Detect which cell encompasses the target text, then output its (x, y) center coordinate. 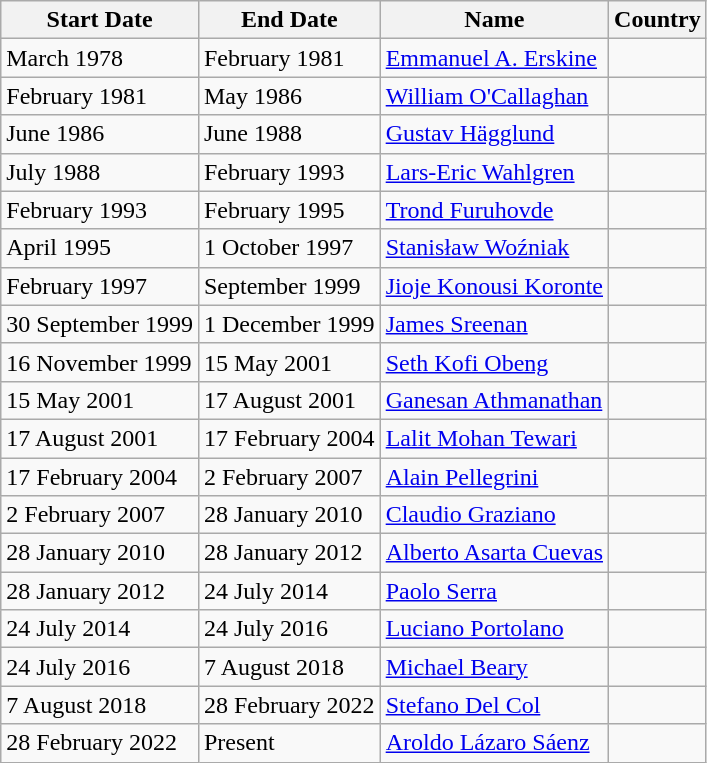
Aroldo Lázaro Sáenz (494, 743)
Luciano Portolano (494, 629)
Seth Kofi Obeng (494, 362)
February 1995 (289, 210)
June 1988 (289, 134)
Jioje Konousi Koronte (494, 286)
February 1997 (100, 286)
September 1999 (289, 286)
30 September 1999 (100, 324)
Gustav Hägglund (494, 134)
April 1995 (100, 248)
Stanisław Woźniak (494, 248)
Lars-Eric Wahlgren (494, 172)
Lalit Mohan Tewari (494, 438)
Country (658, 20)
Stefano Del Col (494, 705)
Name (494, 20)
Emmanuel A. Erskine (494, 58)
Paolo Serra (494, 591)
Claudio Graziano (494, 515)
Alain Pellegrini (494, 477)
1 October 1997 (289, 248)
Alberto Asarta Cuevas (494, 553)
James Sreenan (494, 324)
William O'Callaghan (494, 96)
March 1978 (100, 58)
Trond Furuhovde (494, 210)
End Date (289, 20)
Start Date (100, 20)
Present (289, 743)
16 November 1999 (100, 362)
June 1986 (100, 134)
May 1986 (289, 96)
Michael Beary (494, 667)
Ganesan Athmanathan (494, 400)
1 December 1999 (289, 324)
July 1988 (100, 172)
